Locate the cell with the specified text and output its [x, y] center coordinate. 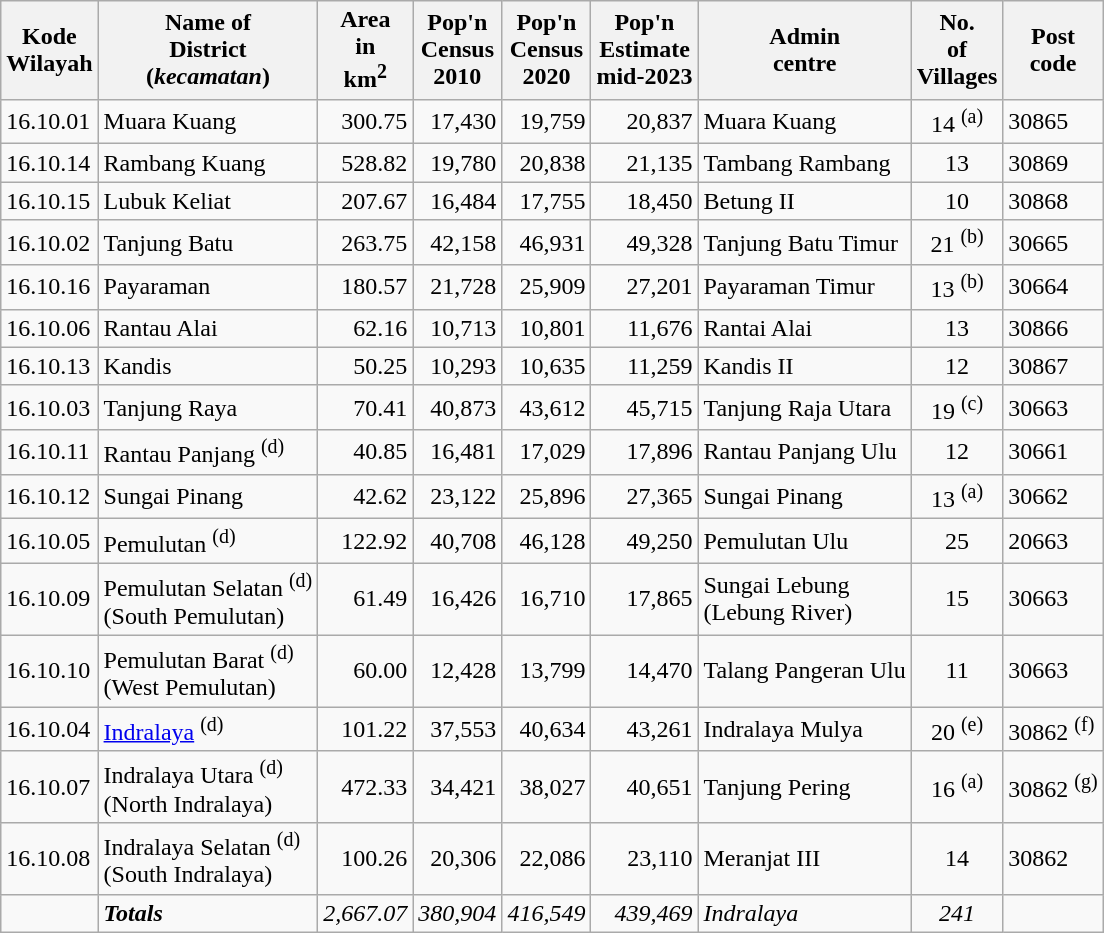
61.49 [366, 599]
49,250 [644, 542]
17,896 [644, 452]
16.10.13 [50, 366]
Tanjung Raja Utara [804, 408]
416,549 [546, 913]
17,755 [546, 201]
20,838 [546, 163]
380,904 [458, 913]
Kandis II [804, 366]
14 (a) [957, 122]
30869 [1053, 163]
25,909 [546, 288]
16.10.08 [50, 859]
11 [957, 671]
50.25 [366, 366]
Indralaya Utara (d) (North Indralaya) [208, 787]
25,896 [546, 496]
Kode Wilayah [50, 50]
Totals [208, 913]
Kandis [208, 366]
40,708 [458, 542]
19,780 [458, 163]
40,634 [546, 730]
42.62 [366, 496]
11,259 [644, 366]
Tambang Rambang [804, 163]
10,713 [458, 328]
180.57 [366, 288]
14 [957, 859]
Payaraman [208, 288]
40.85 [366, 452]
263.75 [366, 242]
20,837 [644, 122]
20 (e) [957, 730]
17,865 [644, 599]
16,426 [458, 599]
16.10.16 [50, 288]
43,612 [546, 408]
16.10.03 [50, 408]
241 [957, 913]
10,635 [546, 366]
16,710 [546, 599]
62.16 [366, 328]
Indralaya Mulya [804, 730]
122.92 [366, 542]
60.00 [366, 671]
21,135 [644, 163]
Tanjung Batu [208, 242]
Talang Pangeran Ulu [804, 671]
Pop'nEstimatemid-2023 [644, 50]
38,027 [546, 787]
Tanjung Batu Timur [804, 242]
30862 (g) [1053, 787]
16.10.15 [50, 201]
16.10.07 [50, 787]
16.10.04 [50, 730]
Rambang Kuang [208, 163]
30664 [1053, 288]
30867 [1053, 366]
23,122 [458, 496]
27,365 [644, 496]
14,470 [644, 671]
25 [957, 542]
11,676 [644, 328]
2,667.07 [366, 913]
30866 [1053, 328]
13 (a) [957, 496]
20663 [1053, 542]
16.10.05 [50, 542]
16.10.10 [50, 671]
16.10.06 [50, 328]
37,553 [458, 730]
10,801 [546, 328]
45,715 [644, 408]
21 (b) [957, 242]
30665 [1053, 242]
Indralaya [804, 913]
30865 [1053, 122]
472.33 [366, 787]
42,158 [458, 242]
30661 [1053, 452]
20,306 [458, 859]
13,799 [546, 671]
43,261 [644, 730]
16.10.11 [50, 452]
Pemulutan (d) [208, 542]
30662 [1053, 496]
Sungai Lebung (Lebung River) [804, 599]
Rantau Panjang (d) [208, 452]
40,651 [644, 787]
16,481 [458, 452]
528.82 [366, 163]
30862 (f) [1053, 730]
27,201 [644, 288]
16.10.14 [50, 163]
16.10.01 [50, 122]
Pemulutan Ulu [804, 542]
Indralaya (d) [208, 730]
Pop'nCensus2010 [458, 50]
46,931 [546, 242]
49,328 [644, 242]
Pemulutan Barat (d) (West Pemulutan) [208, 671]
Pemulutan Selatan (d) (South Pemulutan) [208, 599]
Indralaya Selatan (d) (South Indralaya) [208, 859]
Rantau Alai [208, 328]
17,029 [546, 452]
Meranjat III [804, 859]
300.75 [366, 122]
Rantau Panjang Ulu [804, 452]
Tanjung Pering [804, 787]
16,484 [458, 201]
Area inkm2 [366, 50]
23,110 [644, 859]
19,759 [546, 122]
16.10.09 [50, 599]
46,128 [546, 542]
22,086 [546, 859]
Name ofDistrict(kecamatan) [208, 50]
19 (c) [957, 408]
Pop'nCensus2020 [546, 50]
439,469 [644, 913]
13 (b) [957, 288]
40,873 [458, 408]
34,421 [458, 787]
Tanjung Raya [208, 408]
12,428 [458, 671]
17,430 [458, 122]
16.10.02 [50, 242]
Betung II [804, 201]
16.10.12 [50, 496]
No.ofVillages [957, 50]
Rantai Alai [804, 328]
30862 [1053, 859]
Lubuk Keliat [208, 201]
30868 [1053, 201]
16 (a) [957, 787]
10 [957, 201]
Post code [1053, 50]
Admincentre [804, 50]
101.22 [366, 730]
10,293 [458, 366]
70.41 [366, 408]
Payaraman Timur [804, 288]
18,450 [644, 201]
207.67 [366, 201]
100.26 [366, 859]
21,728 [458, 288]
15 [957, 599]
